Scan for the cell matching the given text and deliver its [x, y] coordinate at center. 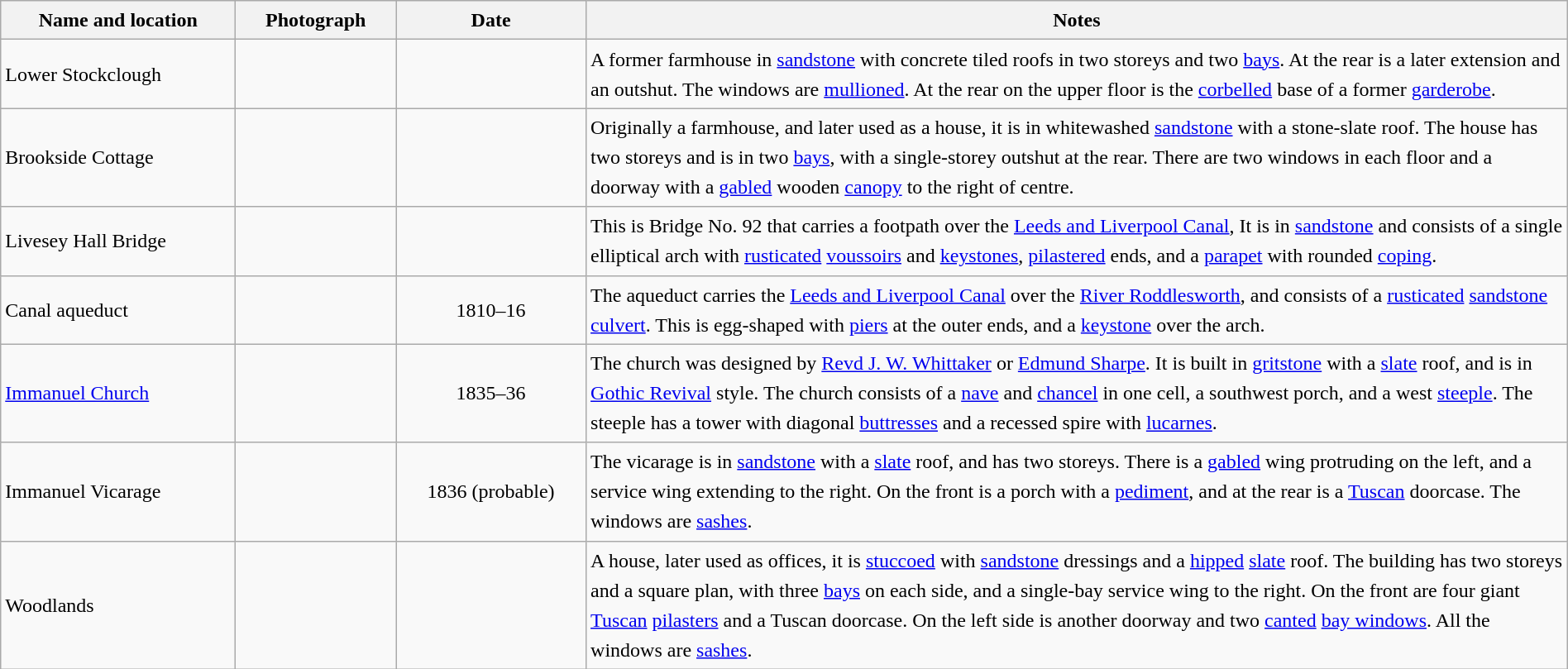
Brookside Cottage [118, 157]
1835–36 [491, 394]
Immanuel Vicarage [118, 491]
1810–16 [491, 309]
Immanuel Church [118, 394]
Notes [1077, 20]
Date [491, 20]
Woodlands [118, 605]
Livesey Hall Bridge [118, 241]
Name and location [118, 20]
Photograph [316, 20]
1836 (probable) [491, 491]
Canal aqueduct [118, 309]
Lower Stockclough [118, 74]
